Scan for the cell matching the given text and deliver its [X, Y] coordinate at center. 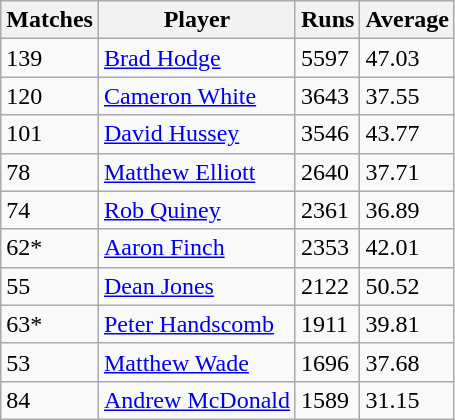
3546 [327, 134]
78 [50, 172]
Brad Hodge [196, 58]
53 [50, 362]
50.52 [408, 286]
31.15 [408, 400]
74 [50, 210]
Dean Jones [196, 286]
37.55 [408, 96]
Rob Quiney [196, 210]
139 [50, 58]
Matches [50, 20]
1696 [327, 362]
47.03 [408, 58]
55 [50, 286]
36.89 [408, 210]
Aaron Finch [196, 248]
Average [408, 20]
3643 [327, 96]
Matthew Wade [196, 362]
62* [50, 248]
2353 [327, 248]
37.68 [408, 362]
84 [50, 400]
David Hussey [196, 134]
Andrew McDonald [196, 400]
101 [50, 134]
5597 [327, 58]
37.71 [408, 172]
Player [196, 20]
43.77 [408, 134]
2122 [327, 286]
63* [50, 324]
Peter Handscomb [196, 324]
Runs [327, 20]
2640 [327, 172]
1911 [327, 324]
39.81 [408, 324]
Matthew Elliott [196, 172]
1589 [327, 400]
2361 [327, 210]
42.01 [408, 248]
Cameron White [196, 96]
120 [50, 96]
